Find where the given text appears and provide that cell's center as [X, Y] coordinate. 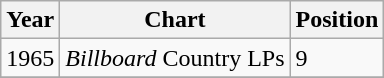
Billboard Country LPs [175, 58]
1965 [30, 58]
Year [30, 20]
Position [337, 20]
Chart [175, 20]
9 [337, 58]
